Detect which cell encompasses the target text, then output its [X, Y] center coordinate. 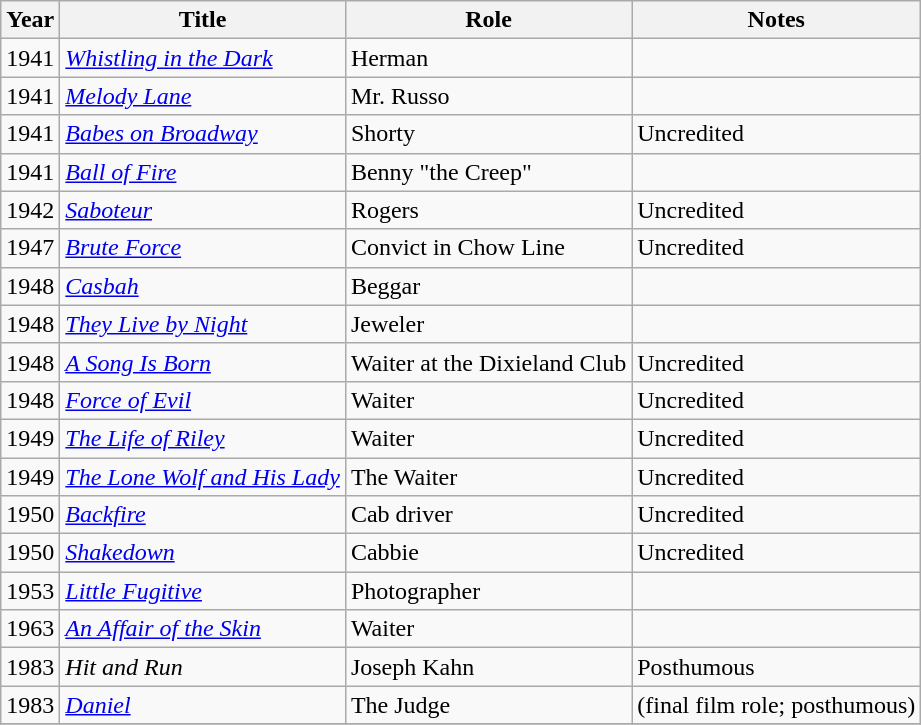
The Waiter [488, 477]
Mr. Russo [488, 96]
Ball of Fire [203, 172]
Photographer [488, 591]
Cabbie [488, 553]
1953 [30, 591]
The Lone Wolf and His Lady [203, 477]
Shakedown [203, 553]
They Live by Night [203, 324]
Hit and Run [203, 667]
Daniel [203, 705]
Rogers [488, 210]
An Affair of the Skin [203, 629]
Posthumous [776, 667]
Herman [488, 58]
Notes [776, 20]
Role [488, 20]
(final film role; posthumous) [776, 705]
Brute Force [203, 248]
Benny "the Creep" [488, 172]
1963 [30, 629]
Cab driver [488, 515]
Convict in Chow Line [488, 248]
Little Fugitive [203, 591]
A Song Is Born [203, 362]
Title [203, 20]
The Life of Riley [203, 438]
Waiter at the Dixieland Club [488, 362]
1947 [30, 248]
1942 [30, 210]
Whistling in the Dark [203, 58]
Melody Lane [203, 96]
Beggar [488, 286]
Backfire [203, 515]
Saboteur [203, 210]
Casbah [203, 286]
Shorty [488, 134]
Force of Evil [203, 400]
Joseph Kahn [488, 667]
The Judge [488, 705]
Babes on Broadway [203, 134]
Year [30, 20]
Jeweler [488, 324]
